Extract the [X, Y] coordinate from the center of the cell holding the provided text.  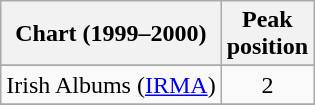
Irish Albums (IRMA) [111, 85]
2 [267, 85]
Peakposition [267, 34]
Chart (1999–2000) [111, 34]
